Search for the cell housing the specified text and yield its [x, y] center coordinate. 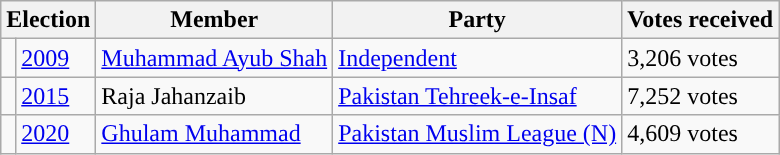
Party [478, 20]
Pakistan Muslim League (N) [478, 134]
3,206 votes [700, 58]
Pakistan Tehreek-e-Insaf [478, 96]
4,609 votes [700, 134]
2009 [56, 58]
Election [48, 20]
2020 [56, 134]
Ghulam Muhammad [214, 134]
7,252 votes [700, 96]
Independent [478, 58]
Member [214, 20]
Votes received [700, 20]
2015 [56, 96]
Muhammad Ayub Shah [214, 58]
Raja Jahanzaib [214, 96]
